Return [X, Y] of the center of cell containing provided text 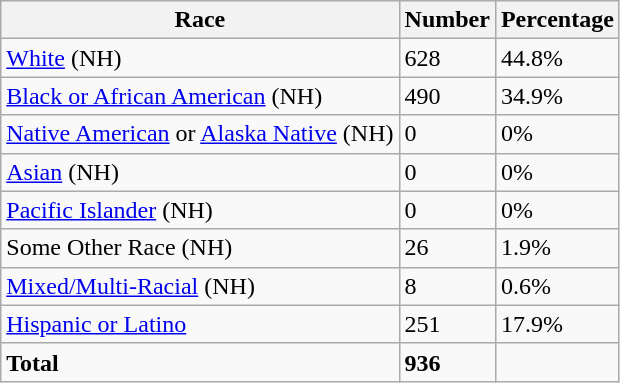
936 [447, 362]
Number [447, 20]
White (NH) [200, 58]
Mixed/Multi-Racial (NH) [200, 286]
Hispanic or Latino [200, 324]
17.9% [557, 324]
628 [447, 58]
Percentage [557, 20]
8 [447, 286]
34.9% [557, 96]
490 [447, 96]
Total [200, 362]
Race [200, 20]
Asian (NH) [200, 172]
251 [447, 324]
44.8% [557, 58]
0.6% [557, 286]
Native American or Alaska Native (NH) [200, 134]
Black or African American (NH) [200, 96]
Pacific Islander (NH) [200, 210]
1.9% [557, 248]
26 [447, 248]
Some Other Race (NH) [200, 248]
